Find where the given text appears and provide that cell's center as [x, y] coordinate. 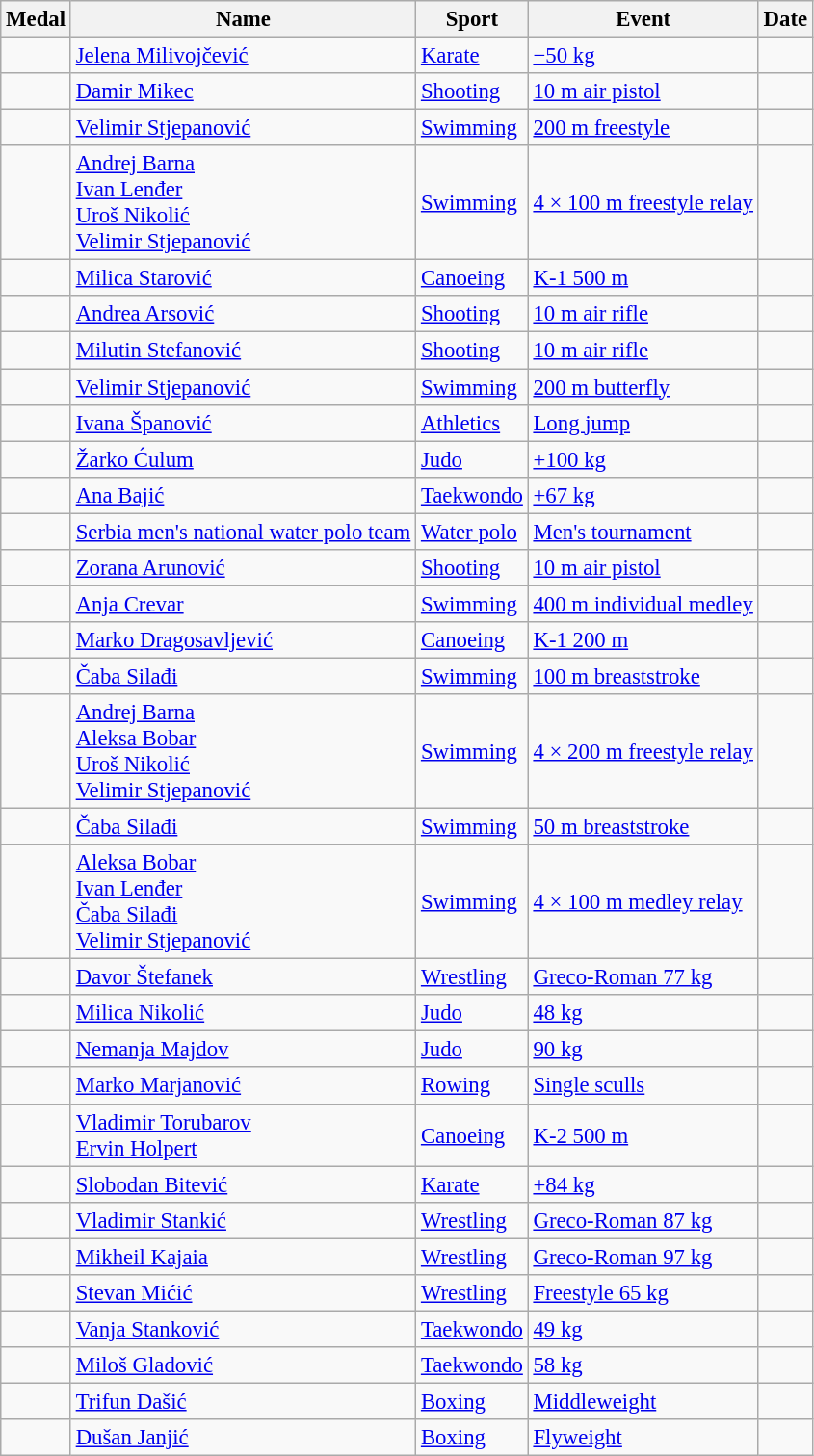
Žarko Ćulum [243, 459]
−50 kg [643, 56]
Milica Nikolić [243, 1013]
Ana Bajić [243, 495]
4 × 200 m freestyle relay [643, 751]
Vladimir Stankić [243, 1220]
Sport [472, 19]
Event [643, 19]
Water polo [472, 532]
Damir Mikec [243, 91]
Marko Marjanović [243, 1086]
K-1 500 m [643, 278]
Long jump [643, 423]
Andrej BarnaIvan LenđerUroš NikolićVelimir Stjepanović [243, 202]
Freestyle 65 kg [643, 1293]
58 kg [643, 1365]
Aleksa BobarIvan LenđerČaba SilađiVelimir Stjepanović [243, 901]
50 m breaststroke [643, 827]
+84 kg [643, 1184]
+67 kg [643, 495]
Flyweight [643, 1438]
Name [243, 19]
Slobodan Bitević [243, 1184]
Davor Štefanek [243, 977]
K-1 200 m [643, 640]
Serbia men's national water polo team [243, 532]
Rowing [472, 1086]
4 × 100 m freestyle relay [643, 202]
Milica Starović [243, 278]
K-2 500 m [643, 1134]
+100 kg [643, 459]
200 m butterfly [643, 387]
Stevan Mićić [243, 1293]
Trifun Dašić [243, 1401]
Jelena Milivojčević [243, 56]
Anja Crevar [243, 604]
Andrej BarnaAleksa BobarUroš NikolićVelimir Stjepanović [243, 751]
Mikheil Kajaia [243, 1257]
400 m individual medley [643, 604]
Middleweight [643, 1401]
Miloš Gladović [243, 1365]
Single sculls [643, 1086]
Dušan Janjić [243, 1438]
49 kg [643, 1329]
Zorana Arunović [243, 568]
Men's tournament [643, 532]
90 kg [643, 1050]
Ivana Španović [243, 423]
48 kg [643, 1013]
Greco-Roman 97 kg [643, 1257]
100 m breaststroke [643, 676]
Vanja Stanković [243, 1329]
Milutin Stefanović [243, 351]
Andrea Arsović [243, 315]
4 × 100 m medley relay [643, 901]
Date [785, 19]
Athletics [472, 423]
200 m freestyle [643, 128]
Nemanja Majdov [243, 1050]
Vladimir TorubarovErvin Holpert [243, 1134]
Medal [37, 19]
Marko Dragosavljević [243, 640]
Greco-Roman 77 kg [643, 977]
Greco-Roman 87 kg [643, 1220]
